Provide the [x, y] coordinate of the cell's center where the given text is located.  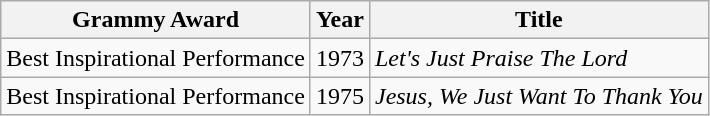
Title [538, 20]
Jesus, We Just Want To Thank You [538, 96]
Year [340, 20]
1973 [340, 58]
Grammy Award [156, 20]
1975 [340, 96]
Let's Just Praise The Lord [538, 58]
